Detect which cell encompasses the target text, then output its [x, y] center coordinate. 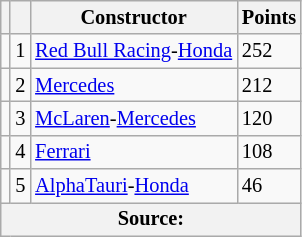
Ferrari [134, 152]
120 [269, 118]
Mercedes [134, 85]
2 [20, 85]
AlphaTauri-Honda [134, 186]
212 [269, 85]
Source: [151, 219]
1 [20, 51]
Points [269, 17]
108 [269, 152]
4 [20, 152]
McLaren-Mercedes [134, 118]
Constructor [134, 17]
5 [20, 186]
3 [20, 118]
Red Bull Racing-Honda [134, 51]
252 [269, 51]
46 [269, 186]
